Pinpoint the cell where the given text exists, returning its [x, y] midpoint coordinate. 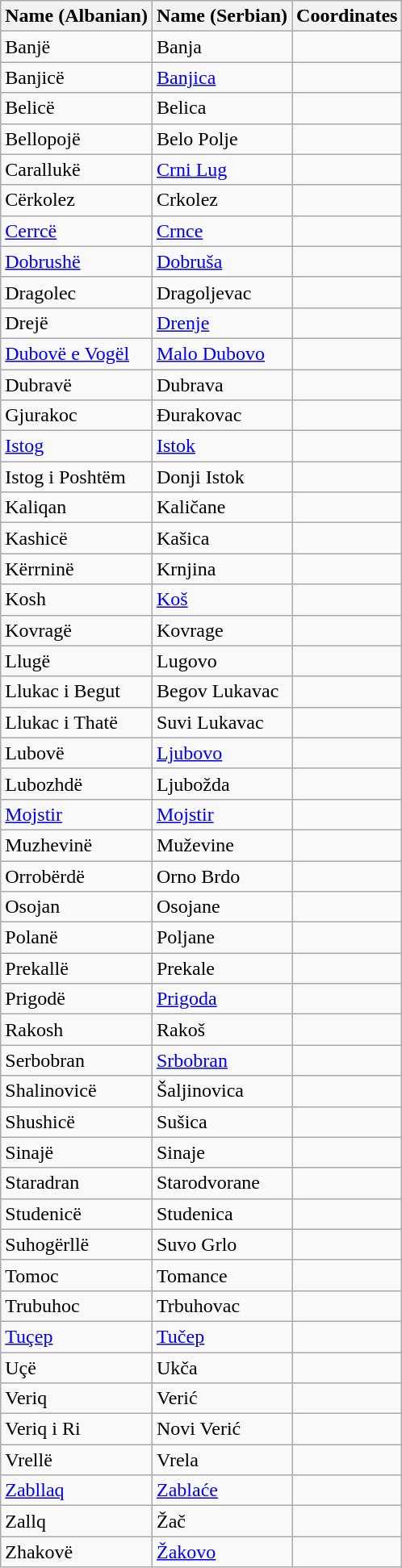
Rakosh [77, 1030]
Suhogërllë [77, 1244]
Ukča [221, 1368]
Tuçep [77, 1336]
Zabllaq [77, 1491]
Llukac i Begut [77, 692]
Shalinovicë [77, 1091]
Crkolez [221, 200]
Zallq [77, 1521]
Žakovo [221, 1552]
Tučep [221, 1336]
Osojane [221, 907]
Kaličane [221, 508]
Veriq i Ri [77, 1429]
Sinajë [77, 1152]
Dubrava [221, 385]
Prigodë [77, 999]
Gjurakoc [77, 416]
Žač [221, 1521]
Trubuhoc [77, 1306]
Prigoda [221, 999]
Kosh [77, 600]
Suvo Grlo [221, 1244]
Novi Verić [221, 1429]
Kashicë [77, 538]
Tomance [221, 1275]
Drejë [77, 323]
Orrobërdë [77, 876]
Crnce [221, 231]
Belica [221, 108]
Name (Albanian) [77, 16]
Kërrninë [77, 569]
Osojan [77, 907]
Cërkolez [77, 200]
Kaliqan [77, 508]
Trbuhovac [221, 1306]
Cerrcë [77, 231]
Banjicë [77, 77]
Kovrage [221, 630]
Prekallë [77, 968]
Bellopojë [77, 139]
Zablaće [221, 1491]
Vrela [221, 1460]
Kašica [221, 538]
Krnjina [221, 569]
Lubovë [77, 753]
Donji Istok [221, 477]
Crni Lug [221, 169]
Belicë [77, 108]
Ljubožda [221, 784]
Studenicë [77, 1214]
Malo Dubovo [221, 353]
Dobrushë [77, 261]
Orno Brdo [221, 876]
Muzhevinë [77, 845]
Sušica [221, 1122]
Muževine [221, 845]
Sinaje [221, 1152]
Polanë [77, 938]
Name (Serbian) [221, 16]
Drenje [221, 323]
Ðurakovac [221, 416]
Banjica [221, 77]
Carallukë [77, 169]
Llugë [77, 661]
Verić [221, 1399]
Zhakovë [77, 1552]
Banjë [77, 47]
Shushicë [77, 1122]
Istok [221, 446]
Lugovo [221, 661]
Rakoš [221, 1030]
Studenica [221, 1214]
Serbobran [77, 1060]
Dragoljevac [221, 292]
Prekale [221, 968]
Poljane [221, 938]
Belo Polje [221, 139]
Uçë [77, 1368]
Dobruša [221, 261]
Suvi Lukavac [221, 722]
Lubozhdë [77, 784]
Dubravë [77, 385]
Ljubovo [221, 753]
Istog i Poshtëm [77, 477]
Istog [77, 446]
Šaljinovica [221, 1091]
Dragolec [77, 292]
Tomoc [77, 1275]
Banja [221, 47]
Srbobran [221, 1060]
Llukac i Thatë [77, 722]
Veriq [77, 1399]
Vrellë [77, 1460]
Koš [221, 600]
Staradran [77, 1183]
Begov Lukavac [221, 692]
Dubovë e Vogël [77, 353]
Coordinates [347, 16]
Kovragë [77, 630]
Starodvorane [221, 1183]
